Detect which cell encompasses the target text, then output its (X, Y) center coordinate. 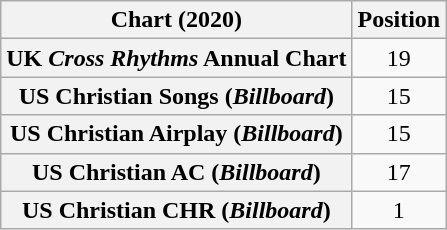
UK Cross Rhythms Annual Chart (176, 58)
Chart (2020) (176, 20)
US Christian CHR (Billboard) (176, 210)
19 (399, 58)
US Christian AC (Billboard) (176, 172)
17 (399, 172)
1 (399, 210)
US Christian Airplay (Billboard) (176, 134)
Position (399, 20)
US Christian Songs (Billboard) (176, 96)
